Determine the (x, y) coordinate at the center of the cell enclosing the given text.  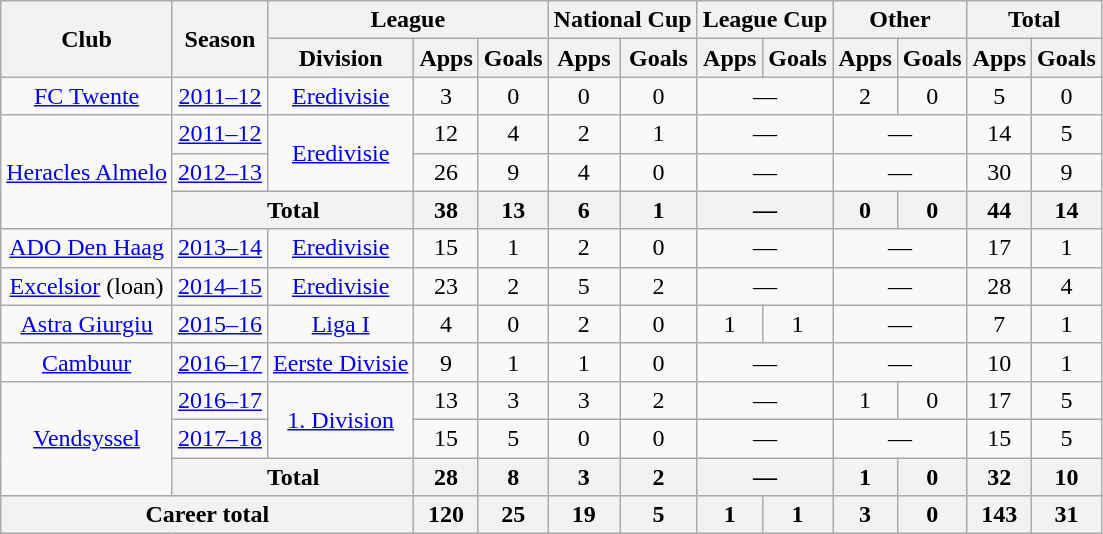
League Cup (765, 20)
Vendsyssel (87, 438)
ADO Den Haag (87, 248)
Excelsior (loan) (87, 286)
Heracles Almelo (87, 172)
12 (446, 134)
2015–16 (220, 324)
Cambuur (87, 362)
1. Division (340, 419)
2013–14 (220, 248)
Season (220, 39)
2012–13 (220, 172)
6 (584, 210)
2017–18 (220, 438)
30 (999, 172)
19 (584, 515)
Other (900, 20)
2014–15 (220, 286)
National Cup (622, 20)
120 (446, 515)
25 (513, 515)
Club (87, 39)
Career total (208, 515)
League (408, 20)
8 (513, 477)
23 (446, 286)
32 (999, 477)
Eerste Divisie (340, 362)
38 (446, 210)
Astra Giurgiu (87, 324)
143 (999, 515)
Liga I (340, 324)
26 (446, 172)
7 (999, 324)
31 (1067, 515)
44 (999, 210)
FC Twente (87, 96)
Division (340, 58)
